Find where the given text appears and provide that cell's center as (x, y) coordinate. 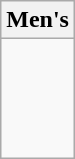
Men's (38, 20)
